For the text-containing cell, return its midpoint in [x, y] coordinate format. 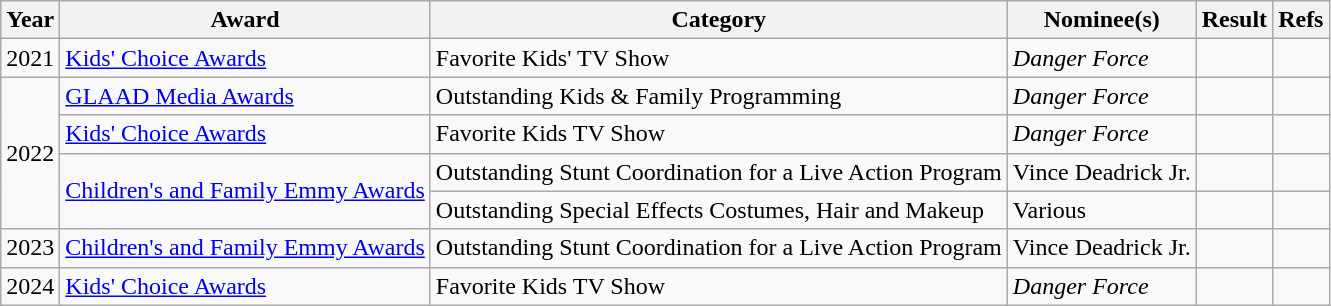
Outstanding Kids & Family Programming [718, 96]
2024 [30, 286]
Result [1234, 20]
Category [718, 20]
2021 [30, 58]
GLAAD Media Awards [245, 96]
2022 [30, 153]
Nominee(s) [1102, 20]
Favorite Kids' TV Show [718, 58]
2023 [30, 248]
Year [30, 20]
Award [245, 20]
Outstanding Special Effects Costumes, Hair and Makeup [718, 210]
Various [1102, 210]
Refs [1301, 20]
